Extract the [X, Y] coordinate from the center of the cell holding the provided text.  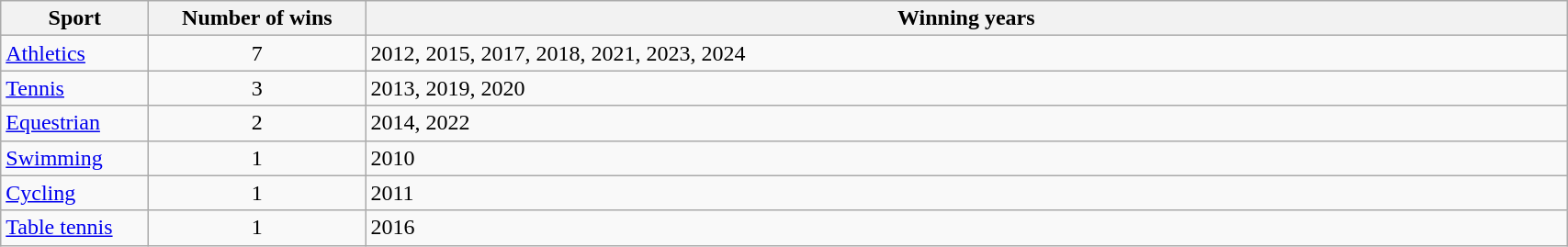
3 [257, 88]
Table tennis [75, 228]
2011 [966, 193]
2016 [966, 228]
Winning years [966, 18]
2010 [966, 158]
2012, 2015, 2017, 2018, 2021, 2023, 2024 [966, 53]
7 [257, 53]
Number of wins [257, 18]
Swimming [75, 158]
2 [257, 123]
Tennis [75, 88]
Athletics [75, 53]
2013, 2019, 2020 [966, 88]
2014, 2022 [966, 123]
Cycling [75, 193]
Sport [75, 18]
Equestrian [75, 123]
